Pinpoint the cell where the given text exists, returning its [x, y] midpoint coordinate. 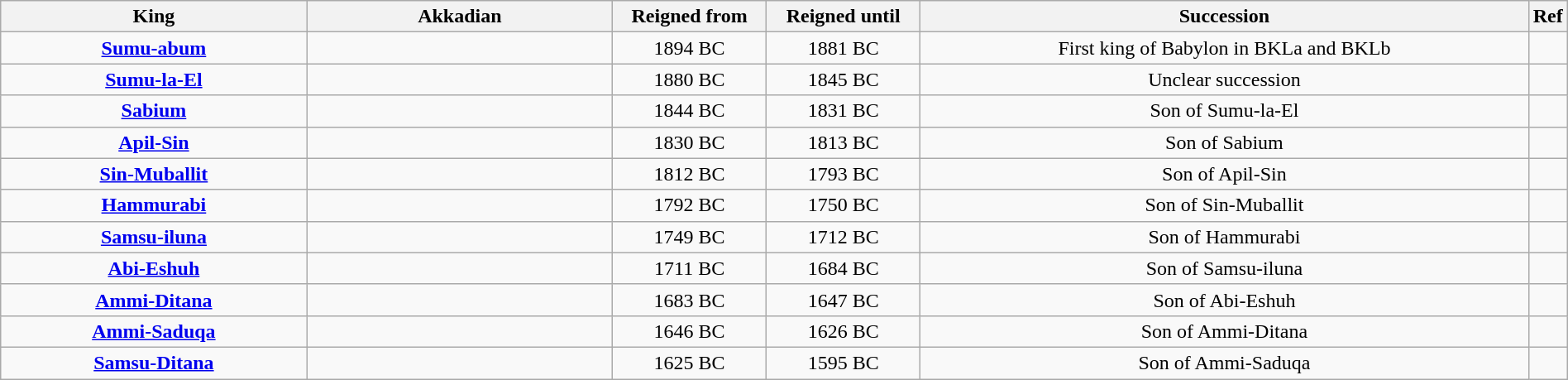
Abi-Eshuh [154, 268]
Reigned until [844, 17]
1626 BC [844, 331]
1793 BC [844, 174]
Hammurabi [154, 205]
1647 BC [844, 300]
Ammi-Ditana [154, 300]
1813 BC [844, 142]
1683 BC [690, 300]
Unclear succession [1224, 79]
1792 BC [690, 205]
Sumu-la-El [154, 79]
Son of Ammi-Saduqa [1224, 363]
Son of Hammurabi [1224, 237]
1750 BC [844, 205]
First king of Babylon in BKLa and BKLb [1224, 48]
Son of Samsu-iluna [1224, 268]
1711 BC [690, 268]
1845 BC [844, 79]
Son of Ammi-Ditana [1224, 331]
1894 BC [690, 48]
Son of Sabium [1224, 142]
Akkadian [460, 17]
1625 BC [690, 363]
Apil-Sin [154, 142]
Son of Sin-Muballit [1224, 205]
1880 BC [690, 79]
Ammi-Saduqa [154, 331]
Succession [1224, 17]
Sin-Muballit [154, 174]
King [154, 17]
1646 BC [690, 331]
1831 BC [844, 111]
1749 BC [690, 237]
Reigned from [690, 17]
Son of Abi-Eshuh [1224, 300]
1684 BC [844, 268]
Son of Sumu-la-El [1224, 111]
1812 BC [690, 174]
1881 BC [844, 48]
Sumu-abum [154, 48]
1712 BC [844, 237]
1830 BC [690, 142]
Samsu-Ditana [154, 363]
1595 BC [844, 363]
Ref [1548, 17]
Sabium [154, 111]
1844 BC [690, 111]
Son of Apil-Sin [1224, 174]
Samsu-iluna [154, 237]
